Locate the cell with the specified text and output its (X, Y) center coordinate. 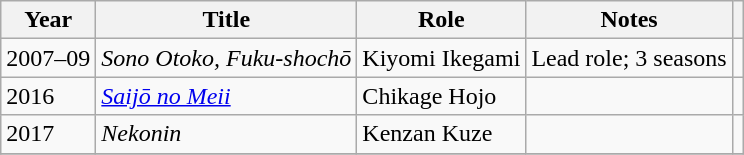
Kenzan Kuze (442, 134)
Saijō no Meii (226, 96)
Year (48, 20)
2007–09 (48, 58)
2017 (48, 134)
Kiyomi Ikegami (442, 58)
Chikage Hojo (442, 96)
Lead role; 3 seasons (629, 58)
2016 (48, 96)
Notes (629, 20)
Nekonin (226, 134)
Role (442, 20)
Title (226, 20)
Sono Otoko, Fuku-shochō (226, 58)
